Find where the given text appears and provide that cell's center as (X, Y) coordinate. 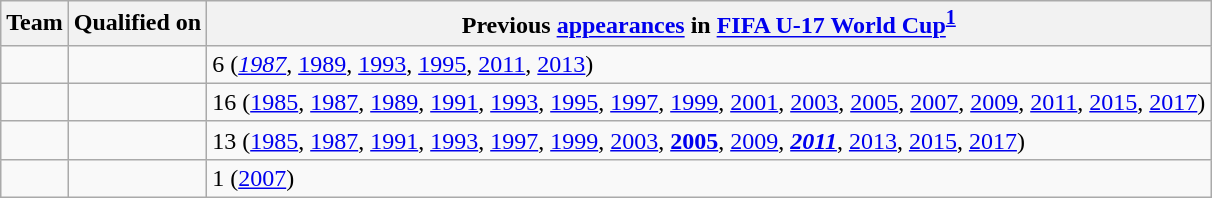
13 (1985, 1987, 1991, 1993, 1997, 1999, 2003, 2005, 2009, 2011, 2013, 2015, 2017) (709, 140)
Team (35, 24)
Previous appearances in FIFA U-17 World Cup1 (709, 24)
Qualified on (137, 24)
16 (1985, 1987, 1989, 1991, 1993, 1995, 1997, 1999, 2001, 2003, 2005, 2007, 2009, 2011, 2015, 2017) (709, 102)
1 (2007) (709, 178)
6 (1987, 1989, 1993, 1995, 2011, 2013) (709, 64)
